Search for the cell housing the specified text and yield its [X, Y] center coordinate. 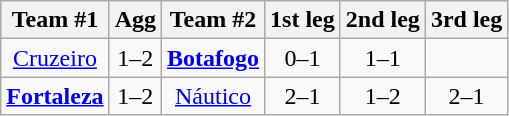
0–1 [303, 58]
Team #2 [214, 20]
Fortaleza [55, 96]
Náutico [214, 96]
Team #1 [55, 20]
2nd leg [382, 20]
1–1 [382, 58]
3rd leg [466, 20]
Cruzeiro [55, 58]
1st leg [303, 20]
Agg [135, 20]
Botafogo [214, 58]
